From the cell containing the given text, extract its center point as [X, Y] coordinate. 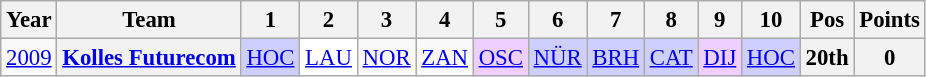
5 [500, 20]
8 [671, 20]
0 [890, 58]
ZAN [444, 58]
3 [386, 20]
Kolles Futurecom [149, 58]
BRH [616, 58]
2 [328, 20]
Pos [827, 20]
DIJ [720, 58]
1 [270, 20]
9 [720, 20]
20th [827, 58]
6 [558, 20]
4 [444, 20]
2009 [29, 58]
NÜR [558, 58]
CAT [671, 58]
OSC [500, 58]
7 [616, 20]
Points [890, 20]
NOR [386, 58]
10 [772, 20]
LAU [328, 58]
Year [29, 20]
Team [149, 20]
